Return the [X, Y] coordinate for the center point of the cell that contains the specified text.  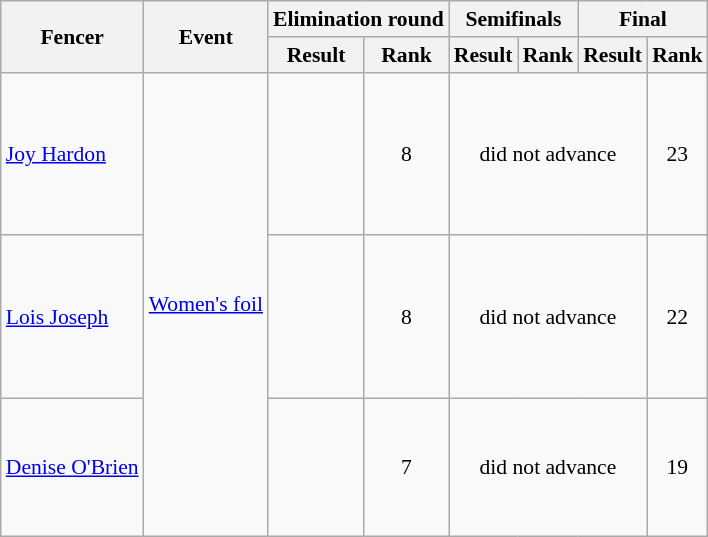
Fencer [72, 36]
Elimination round [358, 19]
Joy Hardon [72, 154]
Women's foil [206, 304]
19 [678, 468]
7 [406, 468]
23 [678, 154]
Event [206, 36]
Semifinals [514, 19]
Lois Joseph [72, 318]
Denise O'Brien [72, 468]
22 [678, 318]
Final [642, 19]
